Detect which cell encompasses the target text, then output its (X, Y) center coordinate. 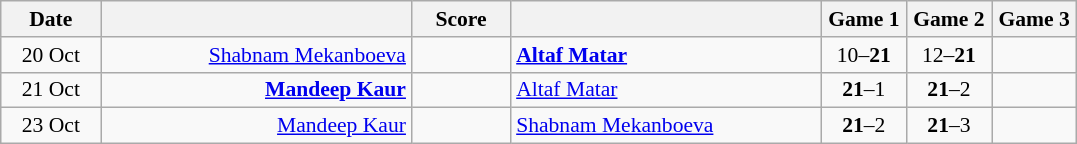
10–21 (864, 55)
20 Oct (51, 55)
21 Oct (51, 90)
Game 3 (1034, 19)
12–21 (948, 55)
Game 1 (864, 19)
Score (461, 19)
21–3 (948, 126)
23 Oct (51, 126)
21–1 (864, 90)
Date (51, 19)
Game 2 (948, 19)
